Identify which cell holds the provided text, then report its (x, y) central coordinate. 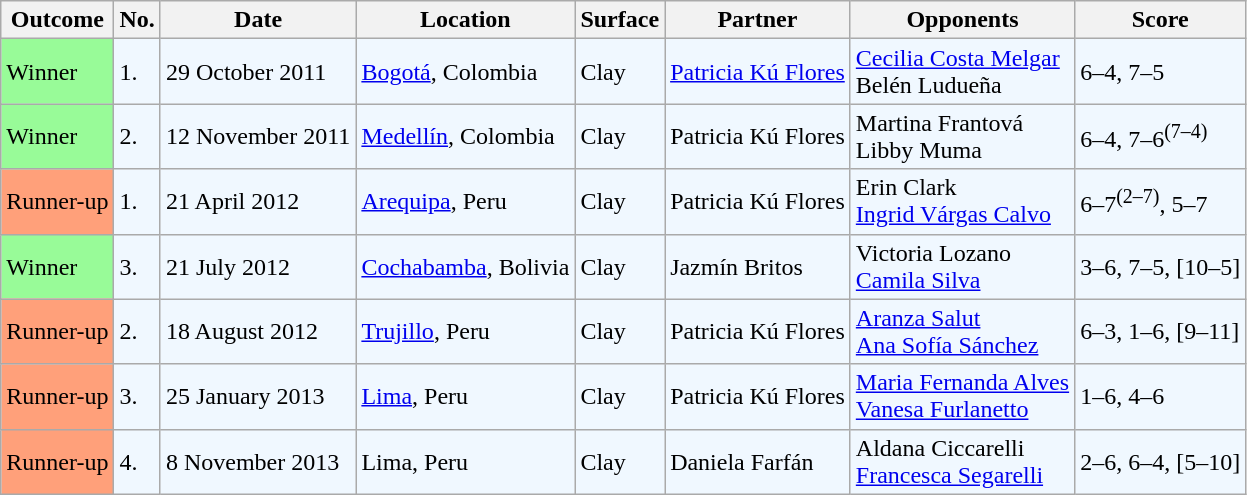
1–6, 4–6 (1160, 396)
6–4, 7–5 (1160, 72)
Partner (758, 20)
Location (466, 20)
4. (137, 462)
Bogotá, Colombia (466, 72)
8 November 2013 (258, 462)
6–3, 1–6, [9–11] (1160, 332)
25 January 2013 (258, 396)
Trujillo, Peru (466, 332)
Daniela Farfán (758, 462)
2–6, 6–4, [5–10] (1160, 462)
6–4, 7–6(7–4) (1160, 136)
29 October 2011 (258, 72)
Cochabamba, Bolivia (466, 266)
Aranza Salut Ana Sofía Sánchez (962, 332)
Aldana Ciccarelli Francesca Segarelli (962, 462)
6–7(2–7), 5–7 (1160, 202)
No. (137, 20)
Date (258, 20)
Erin Clark Ingrid Várgas Calvo (962, 202)
Jazmín Britos (758, 266)
Maria Fernanda Alves Vanesa Furlanetto (962, 396)
Martina Frantová Libby Muma (962, 136)
21 April 2012 (258, 202)
3–6, 7–5, [10–5] (1160, 266)
Surface (620, 20)
Opponents (962, 20)
Score (1160, 20)
Medellín, Colombia (466, 136)
Victoria Lozano Camila Silva (962, 266)
Arequipa, Peru (466, 202)
Cecilia Costa Melgar Belén Ludueña (962, 72)
12 November 2011 (258, 136)
Outcome (58, 20)
18 August 2012 (258, 332)
21 July 2012 (258, 266)
